Determine the [X, Y] coordinate at the center of the cell enclosing the given text.  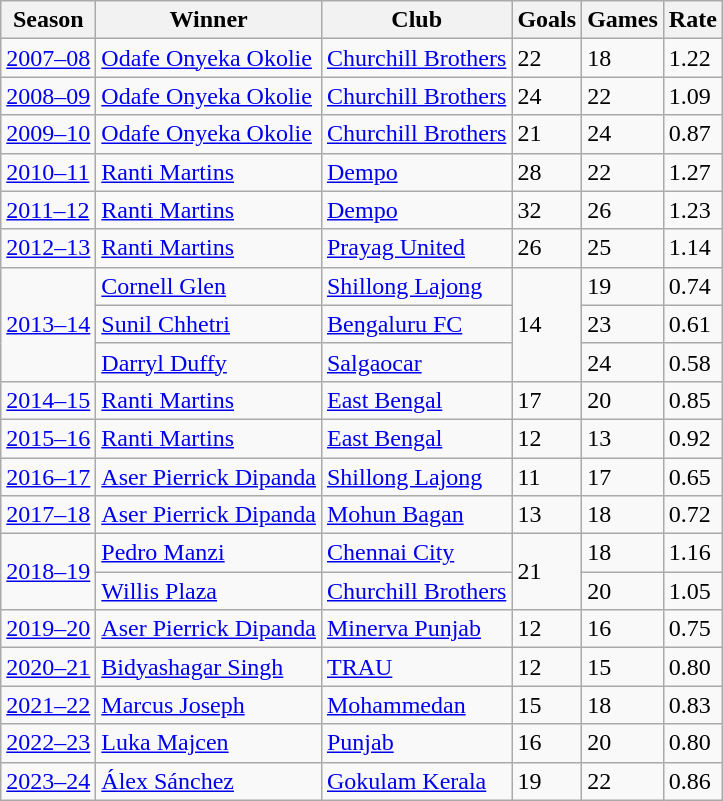
0.83 [692, 705]
2007–08 [48, 58]
2022–23 [48, 743]
Bengaluru FC [416, 324]
2015–16 [48, 438]
11 [547, 477]
2021–22 [48, 705]
0.58 [692, 362]
Rate [692, 20]
1.27 [692, 172]
0.65 [692, 477]
14 [547, 324]
TRAU [416, 667]
Darryl Duffy [209, 362]
Sunil Chhetri [209, 324]
Pedro Manzi [209, 553]
Álex Sánchez [209, 781]
0.92 [692, 438]
Willis Plaza [209, 591]
Cornell Glen [209, 286]
Minerva Punjab [416, 629]
1.14 [692, 248]
2012–13 [48, 248]
1.05 [692, 591]
28 [547, 172]
Mohun Bagan [416, 515]
Salgaocar [416, 362]
0.74 [692, 286]
2008–09 [48, 96]
Mohammedan [416, 705]
0.87 [692, 134]
Chennai City [416, 553]
25 [623, 248]
Bidyashagar Singh [209, 667]
2014–15 [48, 400]
0.86 [692, 781]
2013–14 [48, 324]
Luka Majcen [209, 743]
Marcus Joseph [209, 705]
2018–19 [48, 572]
2009–10 [48, 134]
2016–17 [48, 477]
1.22 [692, 58]
Club [416, 20]
Prayag United [416, 248]
0.85 [692, 400]
23 [623, 324]
Goals [547, 20]
1.23 [692, 210]
1.09 [692, 96]
2011–12 [48, 210]
Games [623, 20]
2017–18 [48, 515]
0.75 [692, 629]
Punjab [416, 743]
2023–24 [48, 781]
Gokulam Kerala [416, 781]
2010–11 [48, 172]
32 [547, 210]
0.61 [692, 324]
Winner [209, 20]
2020–21 [48, 667]
2019–20 [48, 629]
Season [48, 20]
0.72 [692, 515]
1.16 [692, 553]
